Output the [X, Y] coordinate of the center of the cell containing the given text.  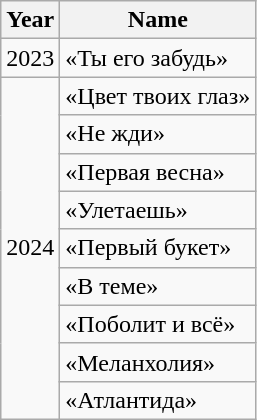
«Первый букет» [158, 248]
«Атлантида» [158, 400]
«В теме» [158, 286]
«Цвет твоих глаз» [158, 96]
Year [30, 20]
2024 [30, 248]
Name [158, 20]
«Меланхолия» [158, 362]
«Улетаешь» [158, 210]
«Первая весна» [158, 172]
2023 [30, 58]
«Ты его забудь» [158, 58]
«Поболит и всё» [158, 324]
«Не жди» [158, 134]
